Return (x, y) of the center of cell containing provided text 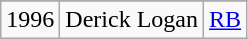
1996 (30, 20)
RB (224, 20)
Derick Logan (132, 20)
